Return the [x, y] coordinate for the center point of the cell that contains the specified text.  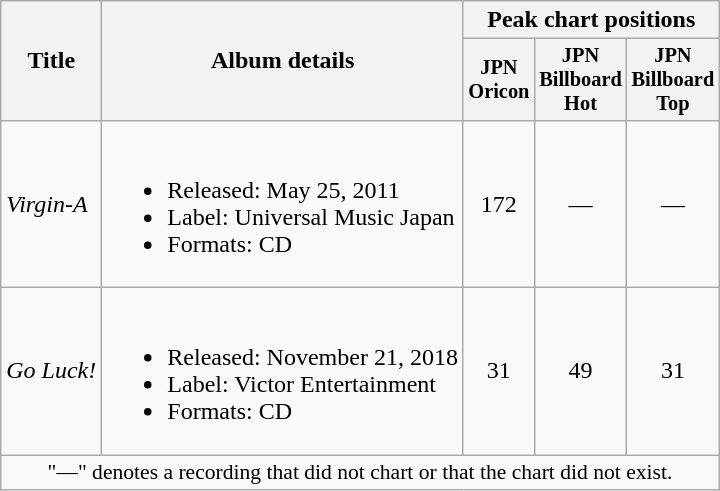
JPNBillboardTop [673, 80]
Released: November 21, 2018Label: Victor EntertainmentFormats: CD [283, 372]
Album details [283, 61]
JPNBillboardHot [580, 80]
49 [580, 372]
Peak chart positions [591, 20]
Title [52, 61]
Released: May 25, 2011Label: Universal Music JapanFormats: CD [283, 204]
172 [498, 204]
Virgin-A [52, 204]
JPNOricon [498, 80]
Go Luck! [52, 372]
"—" denotes a recording that did not chart or that the chart did not exist. [360, 473]
